Detect which cell encompasses the target text, then output its [X, Y] center coordinate. 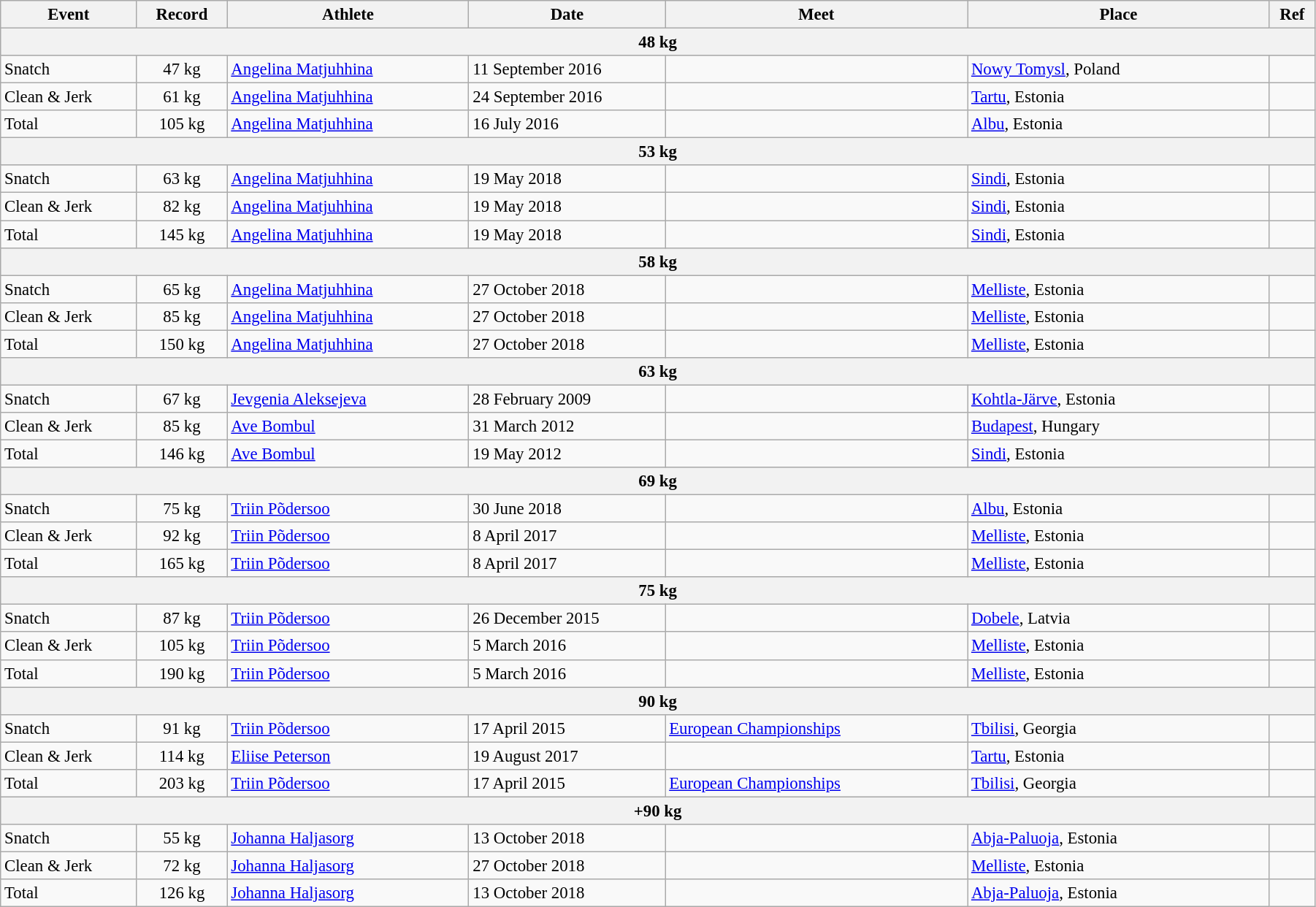
65 kg [182, 289]
Event [69, 15]
Jevgenia Aleksejeva [348, 399]
11 September 2016 [567, 69]
72 kg [182, 865]
31 March 2012 [567, 426]
Place [1119, 15]
Athlete [348, 15]
90 kg [658, 701]
Record [182, 15]
Kohtla-Järve, Estonia [1119, 399]
Nowy Tomysl, Poland [1119, 69]
26 December 2015 [567, 619]
126 kg [182, 893]
69 kg [658, 481]
Meet [816, 15]
Eliise Peterson [348, 756]
Ref [1292, 15]
145 kg [182, 234]
150 kg [182, 344]
24 September 2016 [567, 97]
82 kg [182, 207]
+90 kg [658, 811]
Dobele, Latvia [1119, 619]
87 kg [182, 619]
190 kg [182, 673]
55 kg [182, 838]
16 July 2016 [567, 124]
53 kg [658, 152]
91 kg [182, 728]
28 February 2009 [567, 399]
165 kg [182, 564]
146 kg [182, 453]
Budapest, Hungary [1119, 426]
48 kg [658, 42]
58 kg [658, 261]
19 August 2017 [567, 756]
114 kg [182, 756]
47 kg [182, 69]
203 kg [182, 784]
19 May 2012 [567, 453]
Date [567, 15]
92 kg [182, 536]
30 June 2018 [567, 509]
61 kg [182, 97]
67 kg [182, 399]
